For the text-containing cell, return its midpoint in (x, y) coordinate format. 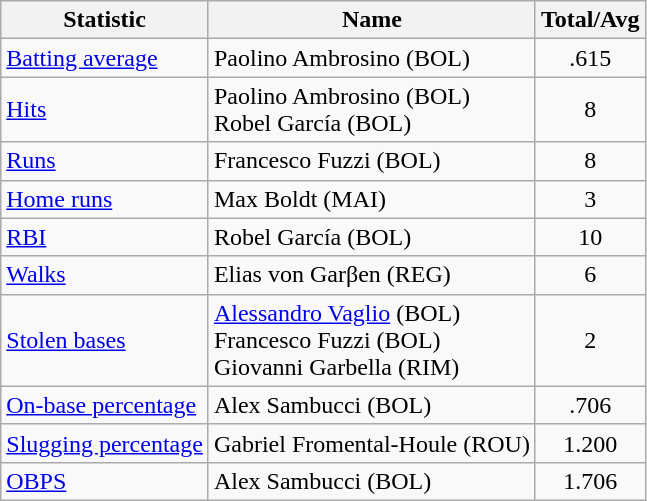
On-base percentage (105, 405)
Walks (105, 275)
Statistic (105, 20)
Home runs (105, 199)
Robel García (BOL) (372, 237)
6 (590, 275)
2 (590, 340)
10 (590, 237)
3 (590, 199)
Stolen bases (105, 340)
Batting average (105, 58)
1.200 (590, 443)
Paolino Ambrosino (BOL) (372, 58)
Total/Avg (590, 20)
.706 (590, 405)
Gabriel Fromental-Houle (ROU) (372, 443)
Paolino Ambrosino (BOL) Robel García (BOL) (372, 110)
OBPS (105, 481)
Max Boldt (MAI) (372, 199)
Name (372, 20)
Elias von Garβen (REG) (372, 275)
Francesco Fuzzi (BOL) (372, 161)
Alessandro Vaglio (BOL) Francesco Fuzzi (BOL) Giovanni Garbella (RIM) (372, 340)
.615 (590, 58)
Slugging percentage (105, 443)
1.706 (590, 481)
Hits (105, 110)
Runs (105, 161)
RBI (105, 237)
